Search for the cell housing the specified text and yield its [x, y] center coordinate. 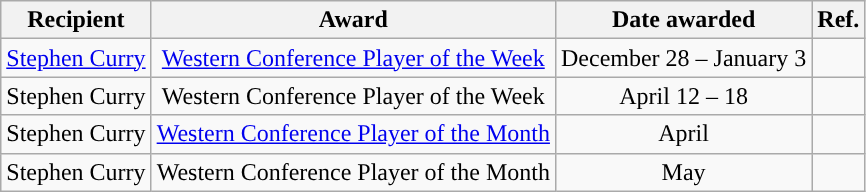
April [683, 134]
December 28 – January 3 [683, 58]
Award [353, 20]
Recipient [76, 20]
Ref. [838, 20]
April 12 – 18 [683, 96]
May [683, 172]
Date awarded [683, 20]
